Return the (X, Y) coordinate for the center point of the cell that contains the specified text.  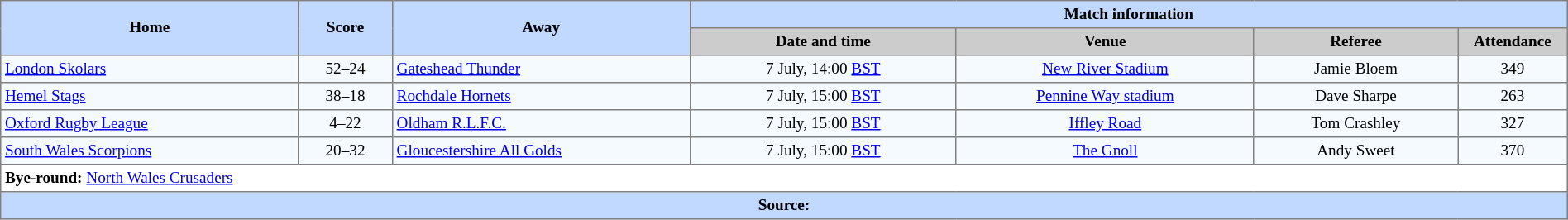
Oxford Rugby League (150, 124)
Andy Sweet (1355, 151)
Source: (784, 205)
349 (1513, 69)
38–18 (346, 96)
Pennine Way stadium (1105, 96)
Referee (1355, 41)
Attendance (1513, 41)
Away (541, 28)
Oldham R.L.F.C. (541, 124)
Hemel Stags (150, 96)
52–24 (346, 69)
20–32 (346, 151)
Score (346, 28)
London Skolars (150, 69)
327 (1513, 124)
Gateshead Thunder (541, 69)
Match information (1128, 15)
South Wales Scorpions (150, 151)
Gloucestershire All Golds (541, 151)
Date and time (823, 41)
7 July, 14:00 BST (823, 69)
4–22 (346, 124)
Iffley Road (1105, 124)
263 (1513, 96)
370 (1513, 151)
Tom Crashley (1355, 124)
Venue (1105, 41)
Dave Sharpe (1355, 96)
Jamie Bloem (1355, 69)
Home (150, 28)
Bye-round: North Wales Crusaders (784, 179)
The Gnoll (1105, 151)
Rochdale Hornets (541, 96)
New River Stadium (1105, 69)
